Scan for the cell matching the given text and deliver its (X, Y) coordinate at center. 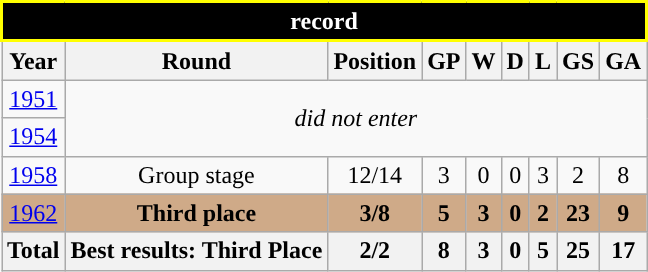
D (515, 60)
L (542, 60)
3/8 (375, 213)
17 (624, 251)
record (324, 22)
Total (34, 251)
W (484, 60)
25 (578, 251)
GS (578, 60)
1954 (34, 137)
GP (444, 60)
Round (196, 60)
Third place (196, 213)
2/2 (375, 251)
1951 (34, 99)
9 (624, 213)
Best results: Third Place (196, 251)
1962 (34, 213)
GA (624, 60)
12/14 (375, 175)
23 (578, 213)
1958 (34, 175)
Year (34, 60)
did not enter (356, 118)
Group stage (196, 175)
Position (375, 60)
